Return the [x, y] coordinate for the center point of the cell that contains the specified text.  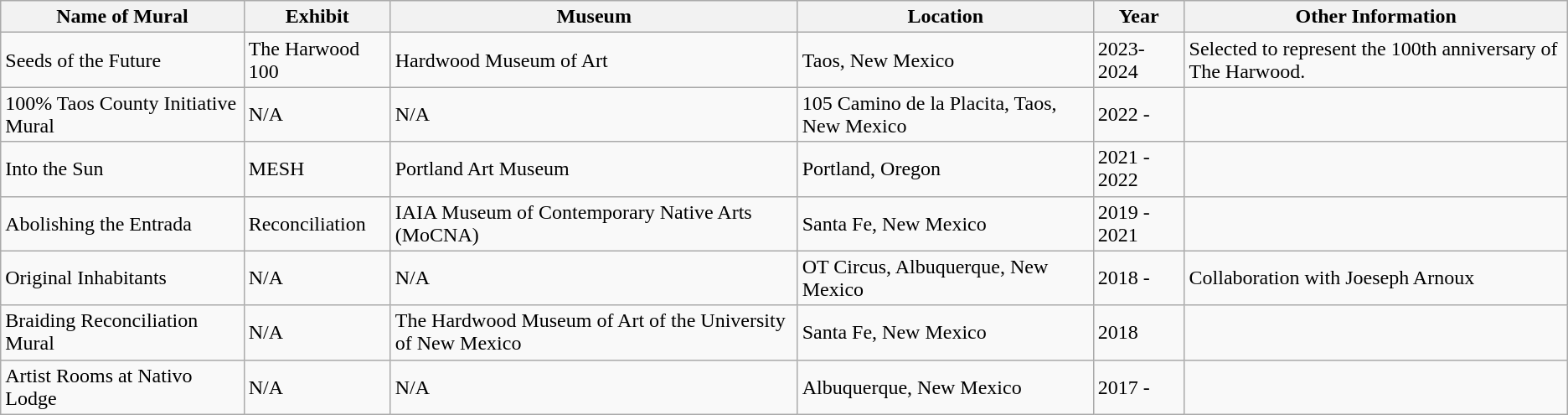
The Hardwood Museum of Art of the University of New Mexico [594, 332]
OT Circus, Albuquerque, New Mexico [945, 278]
Portland, Oregon [945, 169]
Portland Art Museum [594, 169]
Artist Rooms at Nativo Lodge [122, 387]
Collaboration with Joeseph Arnoux [1375, 278]
2021 - 2022 [1139, 169]
IAIA Museum of Contemporary Native Arts (MoCNA) [594, 223]
Into the Sun [122, 169]
2019 - 2021 [1139, 223]
The Harwood 100 [317, 60]
Museum [594, 17]
Hardwood Museum of Art [594, 60]
Original Inhabitants [122, 278]
Braiding Reconciliation Mural [122, 332]
2017 - [1139, 387]
Taos, New Mexico [945, 60]
MESH [317, 169]
Seeds of the Future [122, 60]
Albuquerque, New Mexico [945, 387]
105 Camino de la Placita, Taos, New Mexico [945, 114]
Exhibit [317, 17]
Location [945, 17]
Reconciliation [317, 223]
2018 - [1139, 278]
2022 - [1139, 114]
100% Taos County Initiative Mural [122, 114]
Abolishing the Entrada [122, 223]
Name of Mural [122, 17]
2018 [1139, 332]
Other Information [1375, 17]
Year [1139, 17]
2023-2024 [1139, 60]
Selected to represent the 100th anniversary of The Harwood. [1375, 60]
